From the cell containing the given text, extract its center point as (X, Y) coordinate. 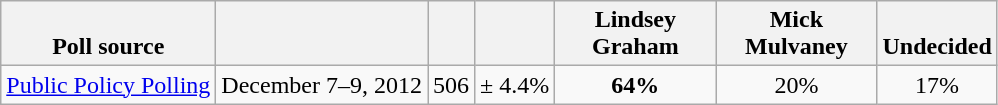
506 (452, 85)
Poll source (108, 34)
± 4.4% (515, 85)
Undecided (937, 34)
LindseyGraham (636, 34)
December 7–9, 2012 (322, 85)
17% (937, 85)
Public Policy Polling (108, 85)
20% (796, 85)
64% (636, 85)
MickMulvaney (796, 34)
